Return [x, y] of the center of cell containing provided text 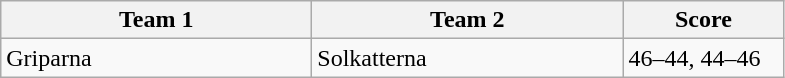
Griparna [156, 58]
Team 2 [468, 20]
46–44, 44–46 [704, 58]
Team 1 [156, 20]
Score [704, 20]
Solkatterna [468, 58]
